Identify which cell holds the provided text, then report its (x, y) central coordinate. 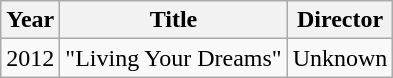
2012 (30, 58)
"Living Your Dreams" (174, 58)
Year (30, 20)
Unknown (340, 58)
Director (340, 20)
Title (174, 20)
